Determine the (X, Y) coordinate at the center of the cell enclosing the given text.  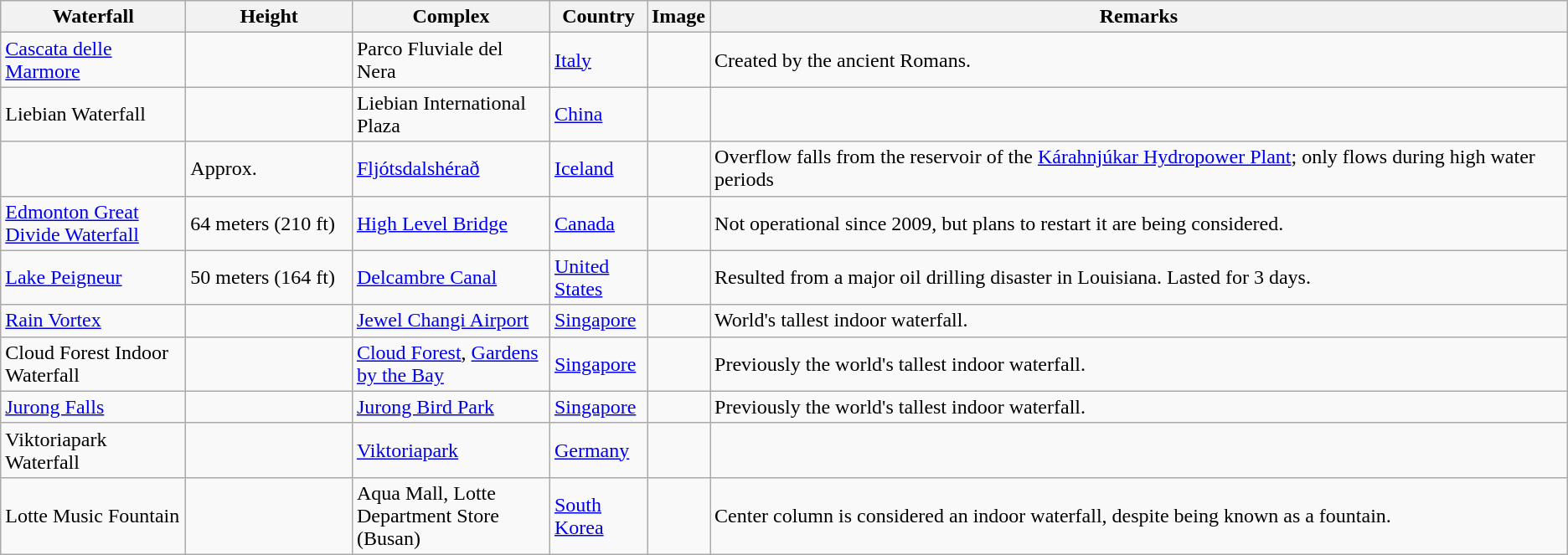
Parco Fluviale del Nera (451, 60)
United States (598, 278)
Remarks (1139, 17)
World's tallest indoor waterfall. (1139, 321)
Cascata delle Marmore (94, 60)
High Level Bridge (451, 223)
Liebian Waterfall (94, 114)
Waterfall (94, 17)
Created by the ancient Romans. (1139, 60)
Image (678, 17)
Iceland (598, 169)
Fljótsdalshérað (451, 169)
Liebian International Plaza (451, 114)
Canada (598, 223)
Italy (598, 60)
Lotte Music Fountain (94, 516)
South Korea (598, 516)
Delcambre Canal (451, 278)
Viktoriapark (451, 450)
Jurong Bird Park (451, 407)
Germany (598, 450)
Overflow falls from the reservoir of the Kárahnjúkar Hydropower Plant; only flows during high water periods (1139, 169)
Cloud Forest Indoor Waterfall (94, 363)
Height (270, 17)
Country (598, 17)
50 meters (164 ft) (270, 278)
Viktoriapark Waterfall (94, 450)
Approx. (270, 169)
Rain Vortex (94, 321)
64 meters (210 ft) (270, 223)
Edmonton Great Divide Waterfall (94, 223)
Jurong Falls (94, 407)
Cloud Forest, Gardens by the Bay (451, 363)
Complex (451, 17)
Resulted from a major oil drilling disaster in Louisiana. Lasted for 3 days. (1139, 278)
Not operational since 2009, but plans to restart it are being considered. (1139, 223)
Jewel Changi Airport (451, 321)
Aqua Mall, Lotte Department Store (Busan) (451, 516)
China (598, 114)
Center column is considered an indoor waterfall, despite being known as a fountain. (1139, 516)
Lake Peigneur (94, 278)
